Return [x, y] of the center of cell containing provided text 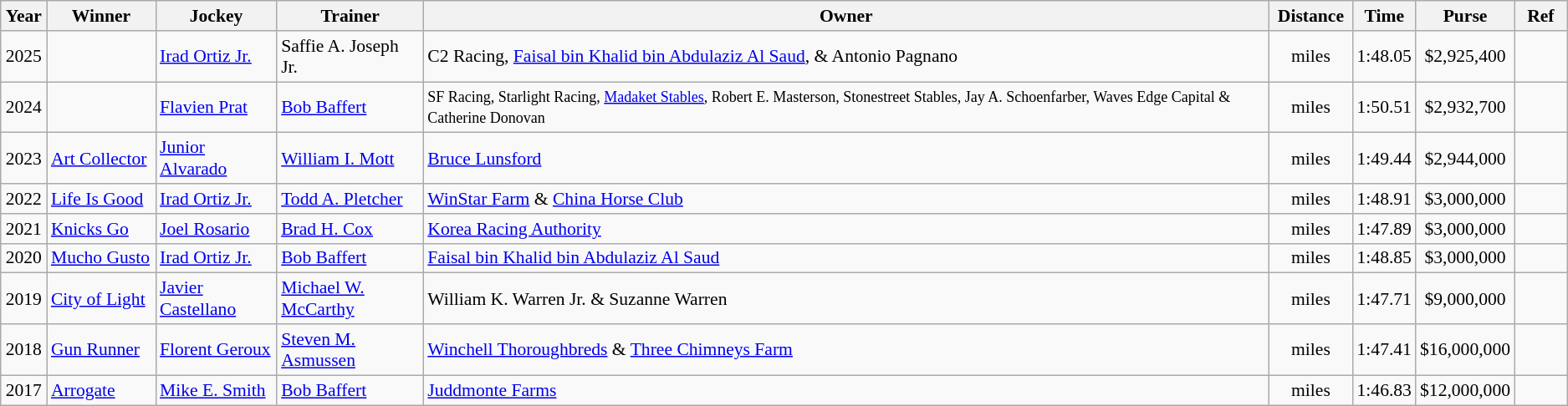
Michael W. McCarthy [350, 299]
$2,925,400 [1465, 57]
2019 [23, 299]
1:48.05 [1383, 57]
2025 [23, 57]
C2 Racing, Faisal bin Khalid bin Abdulaziz Al Saud, & Antonio Pagnano [846, 57]
Mike E. Smith [216, 390]
Time [1383, 16]
WinStar Farm & China Horse Club [846, 199]
Winner [101, 16]
Florent Geroux [216, 349]
1:50.51 [1383, 107]
Owner [846, 16]
$2,932,700 [1465, 107]
$2,944,000 [1465, 159]
1:47.41 [1383, 349]
2023 [23, 159]
Todd A. Pletcher [350, 199]
2017 [23, 390]
2021 [23, 229]
$9,000,000 [1465, 299]
2020 [23, 258]
Flavien Prat [216, 107]
William K. Warren Jr. & Suzanne Warren [846, 299]
Faisal bin Khalid bin Abdulaziz Al Saud [846, 258]
Bruce Lunsford [846, 159]
Brad H. Cox [350, 229]
Steven M. Asmussen [350, 349]
Life Is Good [101, 199]
Distance [1310, 16]
1:47.89 [1383, 229]
Jockey [216, 16]
William I. Mott [350, 159]
Winchell Thoroughbreds & Three Chimneys Farm [846, 349]
SF Racing, Starlight Racing, Madaket Stables, Robert E. Masterson, Stonestreet Stables, Jay A. Schoenfarber, Waves Edge Capital & Catherine Donovan [846, 107]
Year [23, 16]
Trainer [350, 16]
Junior Alvarado [216, 159]
1:47.71 [1383, 299]
Ref [1540, 16]
1:49.44 [1383, 159]
2024 [23, 107]
1:48.91 [1383, 199]
2022 [23, 199]
Joel Rosario [216, 229]
Saffie A. Joseph Jr. [350, 57]
$12,000,000 [1465, 390]
Arrogate [101, 390]
2018 [23, 349]
Javier Castellano [216, 299]
Gun Runner [101, 349]
City of Light [101, 299]
$16,000,000 [1465, 349]
Juddmonte Farms [846, 390]
Purse [1465, 16]
Knicks Go [101, 229]
1:46.83 [1383, 390]
Korea Racing Authority [846, 229]
Mucho Gusto [101, 258]
1:48.85 [1383, 258]
Art Collector [101, 159]
